Capture the cell that displays the provided text and extract its [x, y] central coordinate. 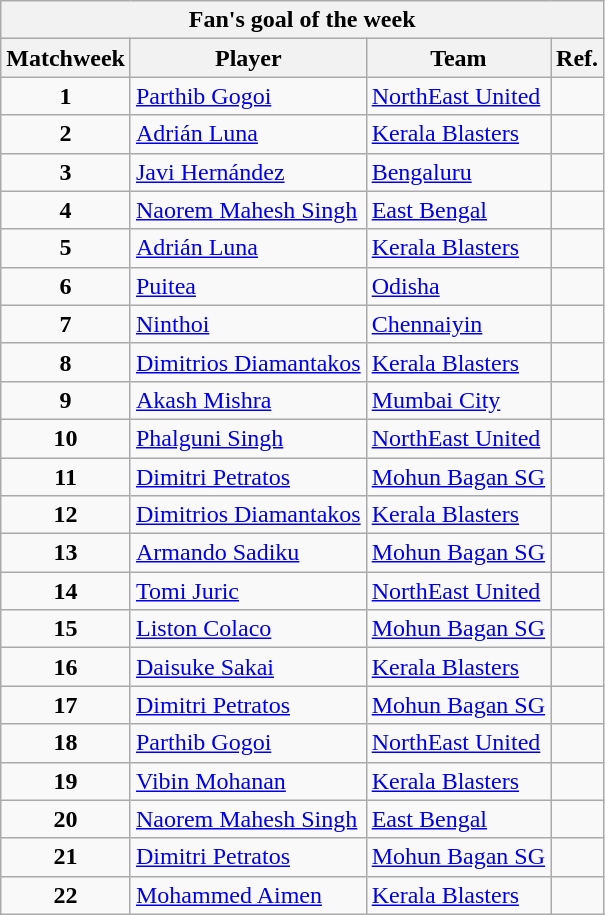
19 [66, 781]
Puitea [248, 286]
2 [66, 134]
Vibin Mohanan [248, 781]
Odisha [458, 286]
Ref. [578, 58]
Mohammed Aimen [248, 895]
3 [66, 172]
Daisuke Sakai [248, 667]
Player [248, 58]
9 [66, 400]
10 [66, 438]
Javi Hernández [248, 172]
Bengaluru [458, 172]
Mumbai City [458, 400]
11 [66, 477]
Team [458, 58]
Matchweek [66, 58]
Phalguni Singh [248, 438]
18 [66, 743]
Chennaiyin [458, 324]
15 [66, 629]
8 [66, 362]
Liston Colaco [248, 629]
6 [66, 286]
13 [66, 553]
16 [66, 667]
5 [66, 248]
14 [66, 591]
22 [66, 895]
7 [66, 324]
Tomi Juric [248, 591]
1 [66, 96]
Armando Sadiku [248, 553]
4 [66, 210]
Fan's goal of the week [302, 20]
Akash Mishra [248, 400]
21 [66, 857]
Ninthoi [248, 324]
20 [66, 819]
12 [66, 515]
17 [66, 705]
